Determine the [x, y] coordinate at the center of the cell enclosing the given text.  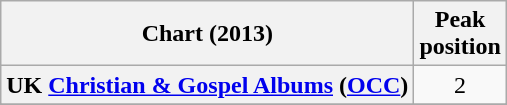
UK Christian & Gospel Albums (OCC) [208, 85]
2 [460, 85]
Chart (2013) [208, 34]
Peak position [460, 34]
